Scan for the cell matching the given text and deliver its (X, Y) coordinate at center. 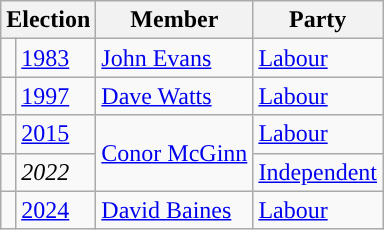
2015 (56, 134)
1983 (56, 58)
Conor McGinn (174, 153)
Party (318, 20)
Independent (318, 172)
Member (174, 20)
David Baines (174, 210)
John Evans (174, 58)
1997 (56, 96)
2024 (56, 210)
Election (48, 20)
Dave Watts (174, 96)
2022 (56, 172)
